Search for the cell housing the specified text and yield its [x, y] center coordinate. 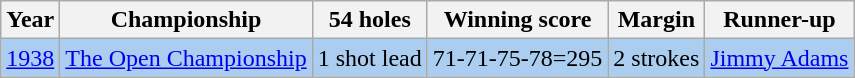
Margin [656, 20]
Runner-up [780, 20]
Year [30, 20]
71-71-75-78=295 [518, 58]
54 holes [370, 20]
2 strokes [656, 58]
The Open Championship [186, 58]
Winning score [518, 20]
1938 [30, 58]
1 shot lead [370, 58]
Championship [186, 20]
Jimmy Adams [780, 58]
